Scan for the cell matching the given text and deliver its [X, Y] coordinate at center. 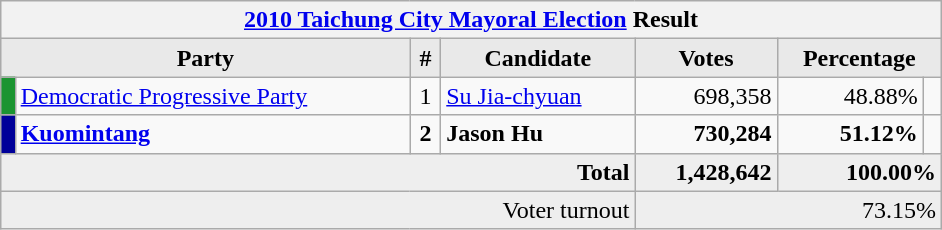
1 [426, 96]
48.88% [850, 96]
Democratic Progressive Party [212, 96]
Total [317, 172]
Su Jia-chyuan [538, 96]
# [426, 58]
73.15% [788, 210]
Jason Hu [538, 134]
1,428,642 [706, 172]
Voter turnout [317, 210]
Party [205, 58]
730,284 [706, 134]
100.00% [859, 172]
698,358 [706, 96]
Kuomintang [212, 134]
Candidate [538, 58]
Votes [706, 58]
2 [426, 134]
Percentage [859, 58]
2010 Taichung City Mayoral Election Result [470, 20]
51.12% [850, 134]
